Locate the cell with the specified text and output its (x, y) center coordinate. 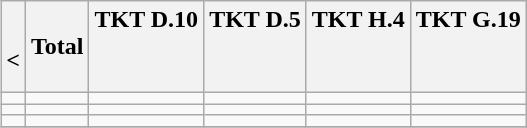
TKT G.19 (468, 47)
TKT H.4 (358, 47)
TKT D.10 (146, 47)
Total (57, 47)
TKT D.5 (256, 47)
< (14, 47)
